Capture the cell that displays the provided text and extract its [x, y] central coordinate. 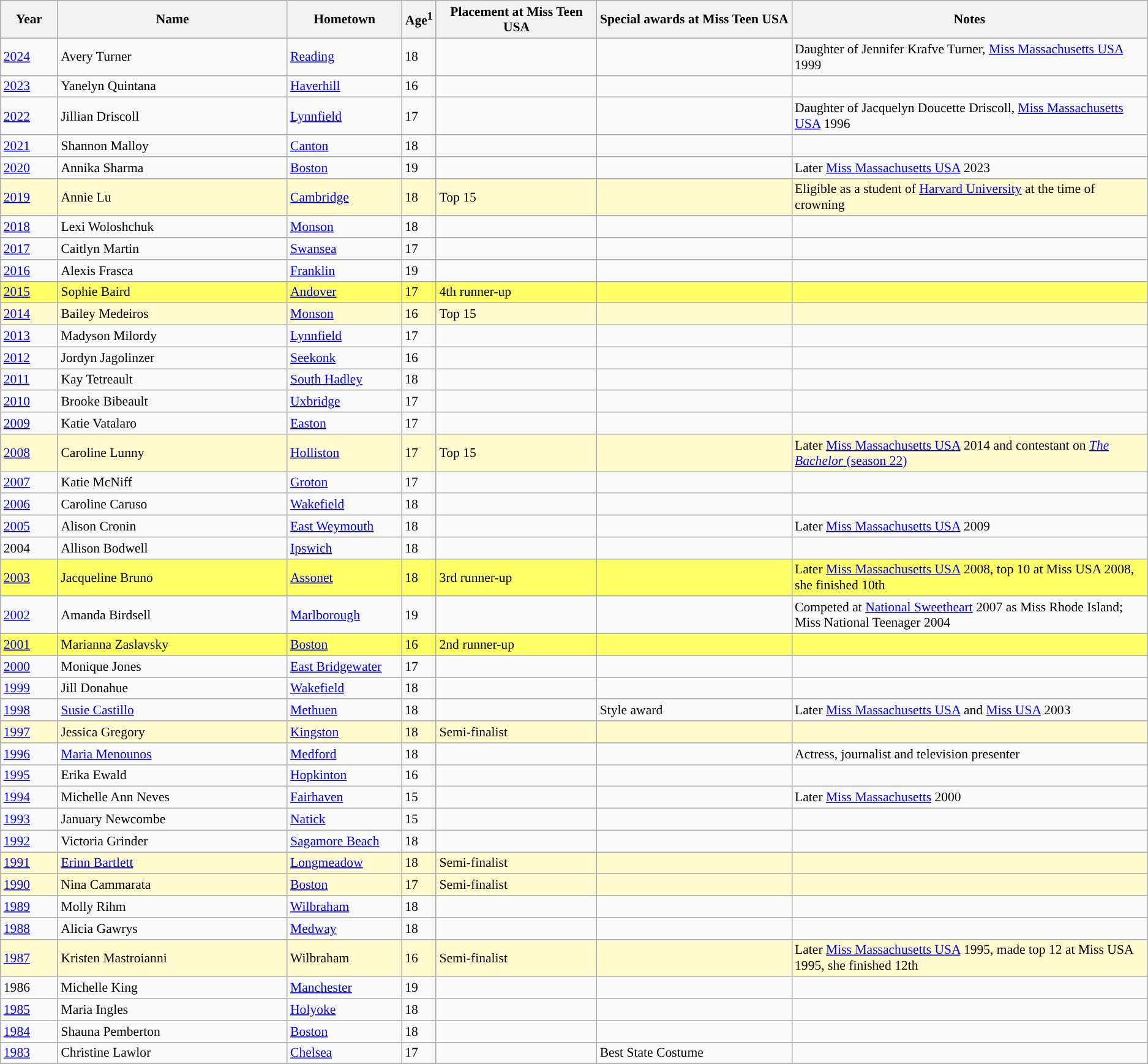
Hometown [344, 20]
3rd runner-up [516, 577]
Shannon Malloy [173, 146]
Lexi Woloshchuk [173, 227]
1986 [29, 988]
2010 [29, 402]
2012 [29, 358]
Cambridge [344, 197]
Competed at National Sweetheart 2007 as Miss Rhode Island; Miss National Teenager 2004 [970, 615]
4th runner-up [516, 292]
Holyoke [344, 1009]
1993 [29, 820]
2013 [29, 336]
2011 [29, 380]
Nina Cammarata [173, 885]
Chelsea [344, 1053]
Kristen Mastroianni [173, 958]
Holliston [344, 453]
Jessica Gregory [173, 732]
2005 [29, 526]
Jill Donahue [173, 689]
1999 [29, 689]
January Newcombe [173, 820]
Victoria Grinder [173, 841]
2019 [29, 197]
Sophie Baird [173, 292]
South Hadley [344, 380]
2020 [29, 168]
Daughter of Jacquelyn Doucette Driscoll, Miss Massachusetts USA 1996 [970, 116]
Later Miss Massachusetts USA 1995, made top 12 at Miss USA 1995, she finished 12th [970, 958]
1995 [29, 775]
Sagamore Beach [344, 841]
2022 [29, 116]
2006 [29, 505]
Later Miss Massachusetts USA 2008, top 10 at Miss USA 2008, she finished 10th [970, 577]
Age1 [419, 20]
Special awards at Miss Teen USA [694, 20]
Best State Costume [694, 1053]
Year [29, 20]
Alicia Gawrys [173, 929]
Methuen [344, 711]
Reading [344, 56]
Amanda Birdsell [173, 615]
Monique Jones [173, 666]
Molly Rihm [173, 907]
Allison Bodwell [173, 548]
Fairhaven [344, 798]
2017 [29, 249]
Natick [344, 820]
Jacqueline Bruno [173, 577]
1990 [29, 885]
Style award [694, 711]
Annika Sharma [173, 168]
1983 [29, 1053]
Medford [344, 754]
Eligible as a student of Harvard University at the time of crowning [970, 197]
1996 [29, 754]
2008 [29, 453]
Franklin [344, 271]
Kay Tetreault [173, 380]
Placement at Miss Teen USA [516, 20]
Yanelyn Quintana [173, 86]
Actress, journalist and television presenter [970, 754]
Canton [344, 146]
Avery Turner [173, 56]
Christine Lawlor [173, 1053]
Michelle King [173, 988]
Caitlyn Martin [173, 249]
Kingston [344, 732]
2015 [29, 292]
Brooke Bibeault [173, 402]
Ipswich [344, 548]
Alison Cronin [173, 526]
Erinn Bartlett [173, 863]
Assonet [344, 577]
Seekonk [344, 358]
Caroline Caruso [173, 505]
1988 [29, 929]
Hopkinton [344, 775]
2007 [29, 483]
2016 [29, 271]
2nd runner-up [516, 645]
Andover [344, 292]
Notes [970, 20]
2023 [29, 86]
2002 [29, 615]
Madyson Milordy [173, 336]
East Weymouth [344, 526]
Later Miss Massachusetts USA 2023 [970, 168]
1987 [29, 958]
Marlborough [344, 615]
Later Miss Massachusetts USA and Miss USA 2003 [970, 711]
East Bridgewater [344, 666]
2009 [29, 423]
Manchester [344, 988]
Longmeadow [344, 863]
1994 [29, 798]
2001 [29, 645]
2000 [29, 666]
Marianna Zaslavsky [173, 645]
1998 [29, 711]
2003 [29, 577]
1997 [29, 732]
Erika Ewald [173, 775]
Jordyn Jagolinzer [173, 358]
Annie Lu [173, 197]
1989 [29, 907]
Medway [344, 929]
Alexis Frasca [173, 271]
1991 [29, 863]
1985 [29, 1009]
Shauna Pemberton [173, 1032]
Later Miss Massachusetts USA 2014 and contestant on The Bachelor (season 22) [970, 453]
Groton [344, 483]
Katie Vatalaro [173, 423]
Name [173, 20]
Katie McNiff [173, 483]
1992 [29, 841]
Bailey Medeiros [173, 314]
Swansea [344, 249]
Uxbridge [344, 402]
2014 [29, 314]
Michelle Ann Neves [173, 798]
2021 [29, 146]
1984 [29, 1032]
Daughter of Jennifer Krafve Turner, Miss Massachusetts USA 1999 [970, 56]
Easton [344, 423]
Later Miss Massachusetts USA 2009 [970, 526]
Haverhill [344, 86]
Maria Menounos [173, 754]
2004 [29, 548]
Later Miss Massachusetts 2000 [970, 798]
2018 [29, 227]
Jillian Driscoll [173, 116]
Caroline Lunny [173, 453]
Susie Castillo [173, 711]
Maria Ingles [173, 1009]
2024 [29, 56]
